From the cell containing the given text, extract its center point as [x, y] coordinate. 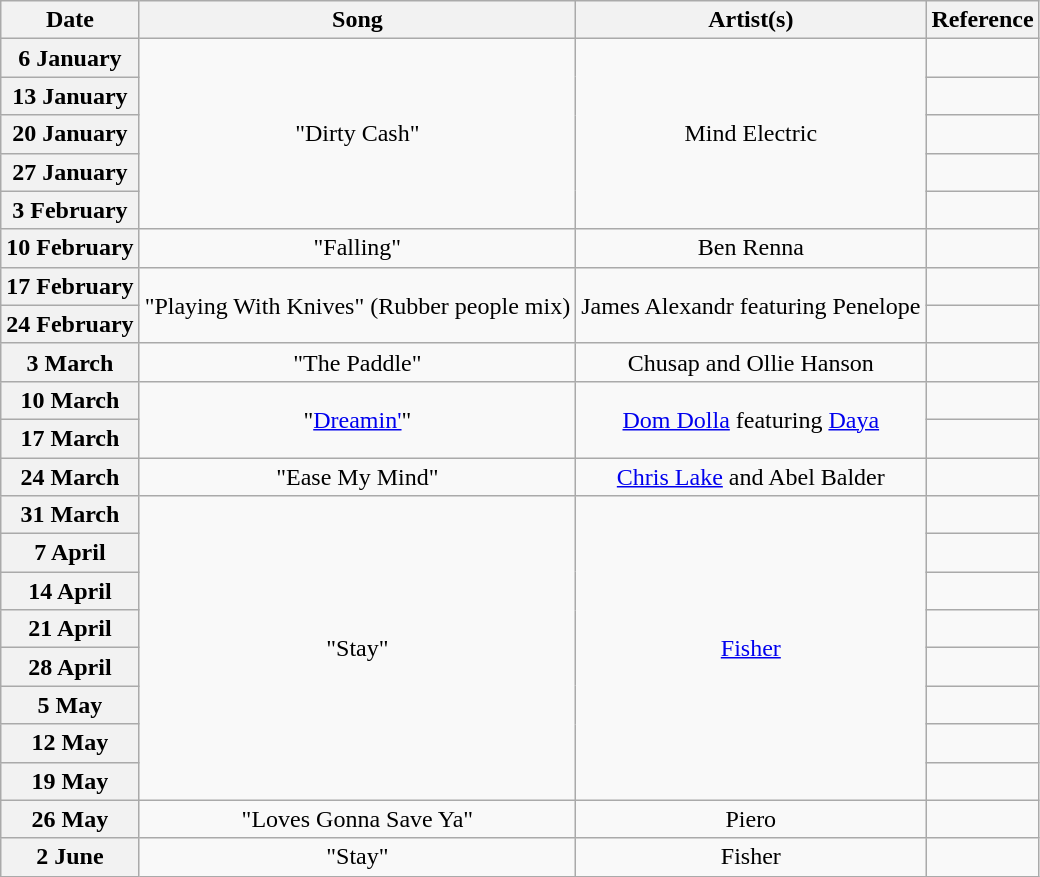
James Alexandr featuring Penelope [751, 305]
6 January [70, 58]
27 January [70, 172]
"The Paddle" [358, 362]
Dom Dolla featuring Daya [751, 419]
19 May [70, 781]
7 April [70, 553]
Ben Renna [751, 248]
Chris Lake and Abel Balder [751, 477]
28 April [70, 667]
2 June [70, 857]
17 March [70, 438]
"Dirty Cash" [358, 134]
Mind Electric [751, 134]
Song [358, 20]
24 March [70, 477]
Piero [751, 819]
26 May [70, 819]
Artist(s) [751, 20]
"Falling" [358, 248]
10 March [70, 400]
Reference [982, 20]
"Loves Gonna Save Ya" [358, 819]
24 February [70, 324]
12 May [70, 743]
20 January [70, 134]
Chusap and Ollie Hanson [751, 362]
3 March [70, 362]
31 March [70, 515]
5 May [70, 705]
14 April [70, 591]
21 April [70, 629]
Date [70, 20]
10 February [70, 248]
17 February [70, 286]
"Playing With Knives" (Rubber people mix) [358, 305]
13 January [70, 96]
"Dreamin'" [358, 419]
"Ease My Mind" [358, 477]
3 February [70, 210]
